From the cell containing the given text, extract its center point as (X, Y) coordinate. 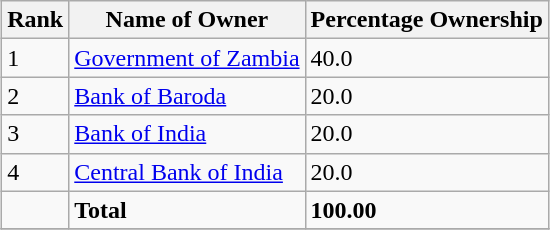
3 (36, 134)
Percentage Ownership (426, 20)
1 (36, 58)
40.0 (426, 58)
Bank of India (187, 134)
Name of Owner (187, 20)
Bank of Baroda (187, 96)
100.00 (426, 210)
2 (36, 96)
Rank (36, 20)
Government of Zambia (187, 58)
Total (187, 210)
4 (36, 172)
Central Bank of India (187, 172)
